Output the (X, Y) coordinate of the center of the cell containing the given text.  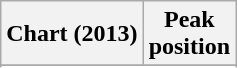
Chart (2013) (72, 34)
Peakposition (189, 34)
